Return (X, Y) of the center of cell containing provided text 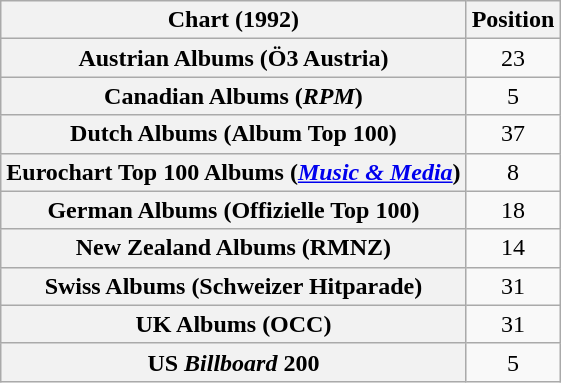
New Zealand Albums (RMNZ) (234, 248)
Austrian Albums (Ö3 Austria) (234, 58)
8 (513, 172)
23 (513, 58)
Position (513, 20)
Chart (1992) (234, 20)
18 (513, 210)
US Billboard 200 (234, 362)
Eurochart Top 100 Albums (Music & Media) (234, 172)
37 (513, 134)
UK Albums (OCC) (234, 324)
German Albums (Offizielle Top 100) (234, 210)
Swiss Albums (Schweizer Hitparade) (234, 286)
14 (513, 248)
Canadian Albums (RPM) (234, 96)
Dutch Albums (Album Top 100) (234, 134)
